Detect which cell encompasses the target text, then output its (X, Y) center coordinate. 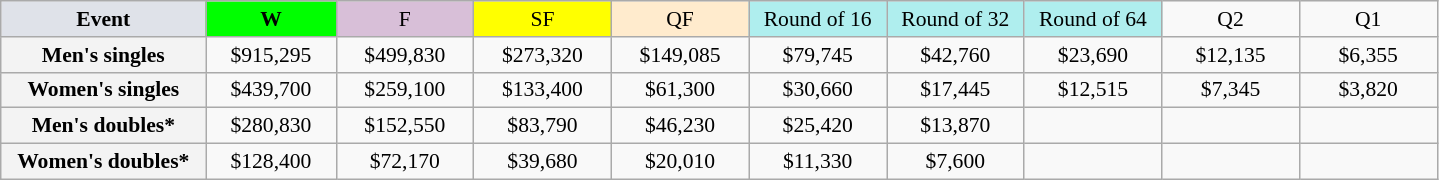
$7,600 (955, 162)
SF (543, 19)
Men's doubles* (104, 126)
$17,445 (955, 90)
Q2 (1231, 19)
Women's doubles* (104, 162)
$46,230 (680, 126)
Round of 16 (818, 19)
$259,100 (405, 90)
$30,660 (818, 90)
$273,320 (543, 55)
$152,550 (405, 126)
$20,010 (680, 162)
$12,515 (1093, 90)
$499,830 (405, 55)
$7,345 (1231, 90)
Event (104, 19)
$13,870 (955, 126)
$149,085 (680, 55)
F (405, 19)
Men's singles (104, 55)
$128,400 (271, 162)
$23,690 (1093, 55)
$915,295 (271, 55)
$6,355 (1368, 55)
$133,400 (543, 90)
Round of 64 (1093, 19)
Q1 (1368, 19)
$3,820 (1368, 90)
$11,330 (818, 162)
W (271, 19)
$280,830 (271, 126)
$25,420 (818, 126)
$61,300 (680, 90)
$83,790 (543, 126)
$12,135 (1231, 55)
$439,700 (271, 90)
QF (680, 19)
$72,170 (405, 162)
$79,745 (818, 55)
Women's singles (104, 90)
$39,680 (543, 162)
Round of 32 (955, 19)
$42,760 (955, 55)
